Return (x, y) of the center of cell containing provided text 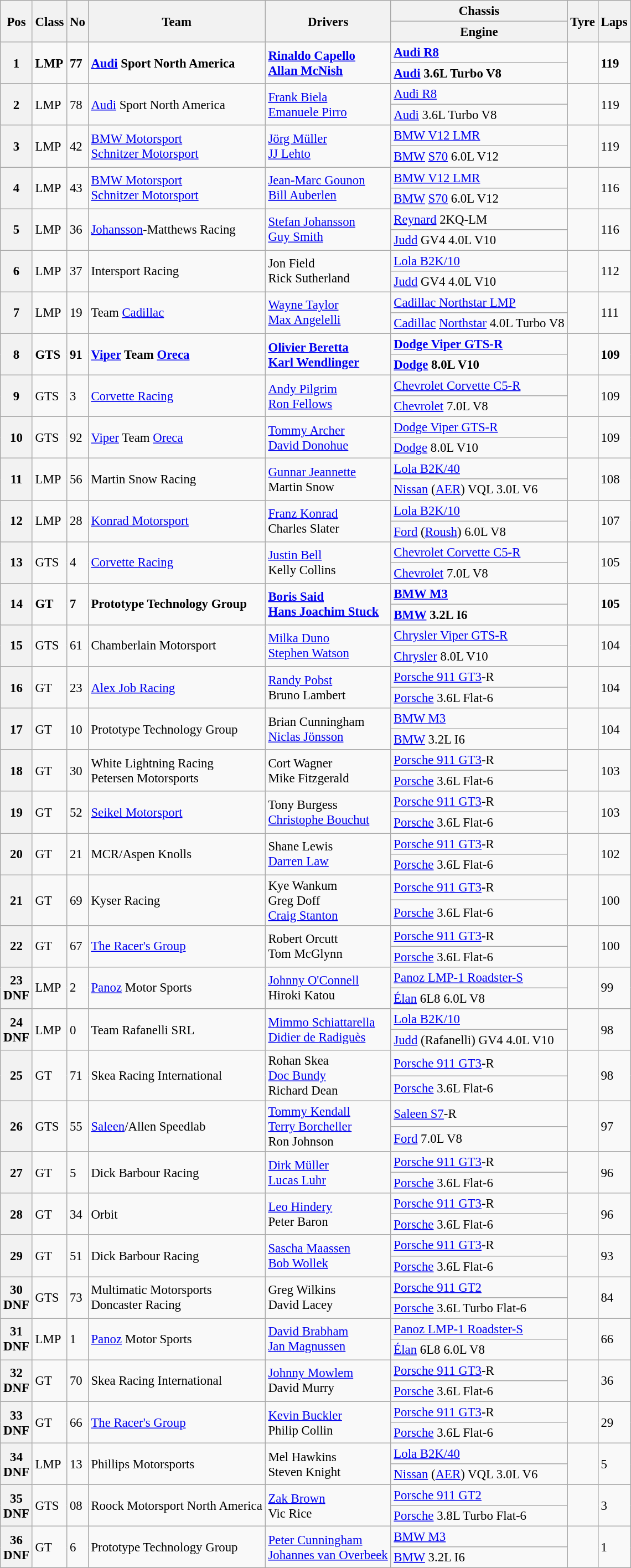
23 (77, 688)
37 (77, 271)
Chassis (479, 11)
Tyre (582, 21)
Kevin Buckler Philip Collin (328, 1422)
26 (17, 1127)
Saleen S7-R (479, 1114)
Stefan Johansson Guy Smith (328, 229)
23DNF (17, 988)
Laps (614, 21)
69 (77, 900)
55 (77, 1127)
Justin Bell Kelly Collins (328, 563)
Frank Biela Emanuele Pirro (328, 104)
99 (614, 988)
Chrysler 8.0L V10 (479, 656)
Jörg Müller JJ Lehto (328, 146)
17 (17, 729)
Mimmo Schiattarella Didier de Radiguès (328, 1030)
Kye Wankum Greg Doff Craig Stanton (328, 900)
84 (614, 1298)
Team Cadillac (177, 312)
71 (77, 1076)
Chrysler Viper GTS-R (479, 636)
51 (77, 1256)
24DNF (17, 1030)
Konrad Motorsport (177, 520)
Phillips Motorsports (177, 1464)
12 (17, 520)
34DNF (17, 1464)
18 (17, 771)
0 (77, 1030)
Seikel Motorsport (177, 813)
97 (614, 1127)
Rinaldo Capello Allan McNish (328, 63)
Intersport Racing (177, 271)
Zak Brown Vic Rice (328, 1506)
15 (17, 646)
92 (77, 437)
61 (77, 646)
Judd (Rafanelli) GV4 4.0L V10 (479, 1040)
Wayne Taylor Max Angelelli (328, 312)
Sascha Maassen Bob Wollek (328, 1256)
Porsche 3.6L Turbo Flat-6 (479, 1308)
Rohan Skea Doc Bundy Richard Dean (328, 1076)
112 (614, 271)
67 (77, 946)
33DNF (17, 1422)
Ford 7.0L V8 (479, 1139)
Team (177, 21)
11 (17, 479)
Roock Motorsport North America (177, 1506)
Engine (479, 32)
Orbit (177, 1214)
52 (77, 813)
43 (77, 188)
30 (77, 771)
Saleen/Allen Speedlab (177, 1127)
MCR/Aspen Knolls (177, 854)
42 (77, 146)
56 (77, 479)
Ford (Roush) 6.0L V8 (479, 532)
Peter Cunningham Johannes van Overbeek (328, 1547)
35DNF (17, 1506)
16 (17, 688)
102 (614, 854)
Team Rafanelli SRL (177, 1030)
25 (17, 1076)
Alex Job Racing (177, 688)
91 (77, 354)
Johnny O'Connell Hiroki Katou (328, 988)
White Lightning Racing Petersen Motorsports (177, 771)
Gunnar Jeannette Martin Snow (328, 479)
08 (77, 1506)
Class (50, 21)
Multimatic Motorsports Doncaster Racing (177, 1298)
Brian Cunningham Niclas Jönsson (328, 729)
78 (77, 104)
9 (17, 396)
Andy Pilgrim Ron Fellows (328, 396)
31DNF (17, 1339)
Reynard 2KQ-LM (479, 219)
Johansson-Matthews Racing (177, 229)
Martin Snow Racing (177, 479)
Randy Pobst Bruno Lambert (328, 688)
14 (17, 605)
Tommy Archer David Donohue (328, 437)
Mel Hawkins Steven Knight (328, 1464)
Tommy Kendall Terry Borcheller Ron Johnson (328, 1127)
Jon Field Rick Sutherland (328, 271)
Johnny Mowlem David Murry (328, 1381)
Leo Hindery Peter Baron (328, 1214)
Dirk Müller Lucas Luhr (328, 1173)
36DNF (17, 1547)
Milka Duno Stephen Watson (328, 646)
Drivers (328, 21)
Boris Said Hans Joachim Stuck (328, 605)
20 (17, 854)
Tony Burgess Christophe Bouchut (328, 813)
Pos (17, 21)
Shane Lewis Darren Law (328, 854)
David Brabham Jan Magnussen (328, 1339)
8 (17, 354)
Olivier Beretta Karl Wendlinger (328, 354)
Chamberlain Motorsport (177, 646)
34 (77, 1214)
70 (77, 1381)
Franz Konrad Charles Slater (328, 520)
77 (77, 63)
107 (614, 520)
Robert Orcutt Tom McGlynn (328, 946)
Cort Wagner Mike Fitzgerald (328, 771)
30DNF (17, 1298)
27 (17, 1173)
111 (614, 312)
Cadillac Northstar 4.0L Turbo V8 (479, 323)
93 (614, 1256)
Cadillac Northstar LMP (479, 302)
108 (614, 479)
Kyser Racing (177, 900)
Porsche 3.8L Turbo Flat-6 (479, 1516)
22 (17, 946)
No (77, 21)
Jean-Marc Gounon Bill Auberlen (328, 188)
73 (77, 1298)
Greg Wilkins David Lacey (328, 1298)
32DNF (17, 1381)
